Provide the (X, Y) coordinate of the cell's center where the given text is located.  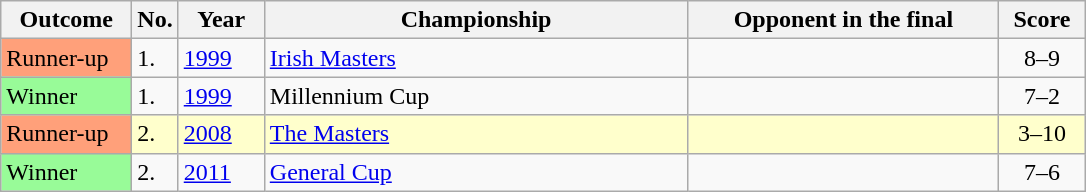
No. (155, 20)
Millennium Cup (476, 96)
8–9 (1042, 58)
3–10 (1042, 134)
Outcome (66, 20)
Year (221, 20)
7–2 (1042, 96)
Irish Masters (476, 58)
General Cup (476, 172)
2011 (221, 172)
Championship (476, 20)
The Masters (476, 134)
Score (1042, 20)
Opponent in the final (844, 20)
7–6 (1042, 172)
2008 (221, 134)
